Scan for the cell matching the given text and deliver its [x, y] coordinate at center. 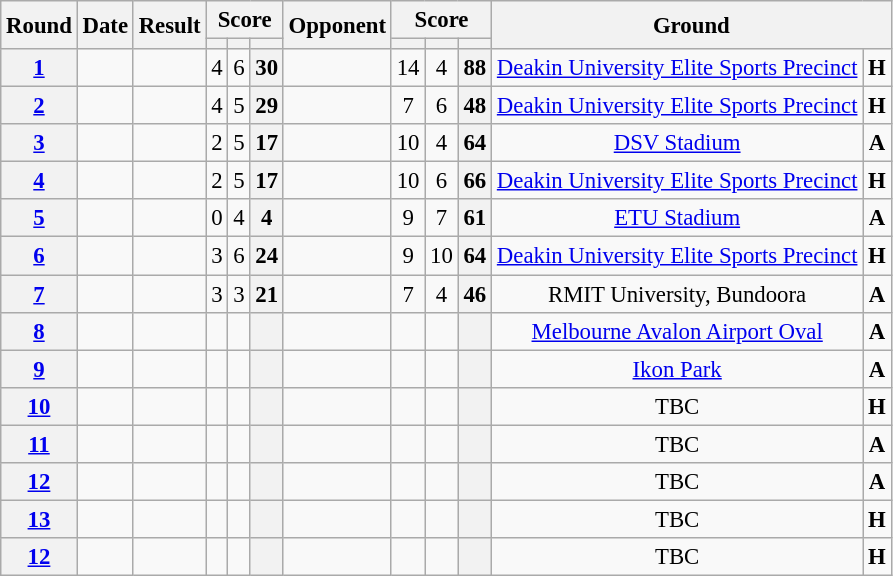
14 [408, 68]
Result [170, 25]
Melbourne Avalon Airport Oval [678, 331]
RMIT University, Bundoora [678, 294]
24 [266, 256]
Round [39, 25]
Opponent [337, 25]
46 [474, 294]
8 [39, 331]
Ground [692, 25]
DSV Stadium [678, 143]
61 [474, 219]
30 [266, 68]
13 [39, 519]
66 [474, 181]
Date [105, 25]
88 [474, 68]
1 [39, 68]
48 [474, 106]
0 [217, 219]
29 [266, 106]
ETU Stadium [678, 219]
21 [266, 294]
Ikon Park [678, 369]
11 [39, 444]
